Identify which cell holds the provided text, then report its [x, y] central coordinate. 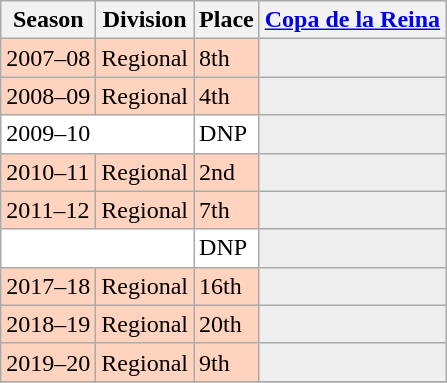
Place [227, 20]
2018–19 [48, 324]
2017–18 [48, 286]
4th [227, 96]
16th [227, 286]
2010–11 [48, 172]
2007–08 [48, 58]
2019–20 [48, 362]
9th [227, 362]
Season [48, 20]
2009–10 [98, 134]
20th [227, 324]
2008–09 [48, 96]
7th [227, 210]
8th [227, 58]
2nd [227, 172]
Copa de la Reina [352, 20]
Division [145, 20]
2011–12 [48, 210]
